For the text-containing cell, return its midpoint in (x, y) coordinate format. 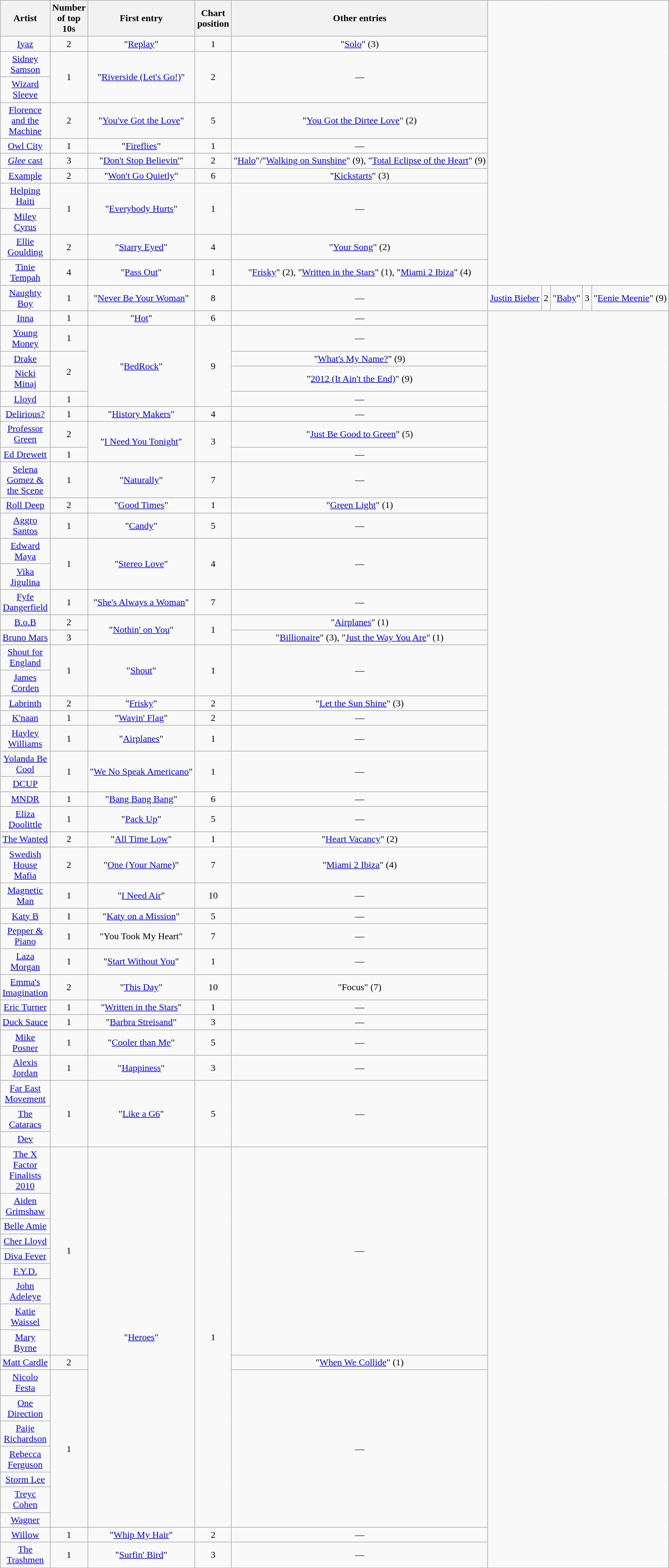
Drake (25, 359)
"Airplanes" (141, 739)
"We No Speak Americano" (141, 771)
"She's Always a Woman" (141, 602)
"Wavin' Flag" (141, 718)
Florence and the Machine (25, 120)
Vika Jigulina (25, 576)
Eliza Doolittle (25, 819)
"Happiness" (141, 1068)
Dev (25, 1139)
"What's My Name?" (9) (360, 359)
Roll Deep (25, 505)
One Direction (25, 1408)
"You Took My Heart" (141, 936)
Swedish House Mafia (25, 865)
"Green Light" (1) (360, 505)
Justin Bieber (515, 298)
"Let the Sun Shine" (3) (360, 703)
"Start Without You" (141, 961)
"Baby" (567, 298)
"Frisky" (141, 703)
Duck Sauce (25, 1022)
The Trashmen (25, 1555)
"History Makers" (141, 414)
"Katy on a Mission" (141, 916)
"I Need Air" (141, 895)
Tinie Tempah (25, 272)
Sidney Samson (25, 64)
"Just Be Good to Green" (5) (360, 434)
"Whip My Hair" (141, 1535)
K'naan (25, 718)
"Kickstarts" (3) (360, 176)
Matt Cardle (25, 1363)
Eric Turner (25, 1007)
"Surfin' Bird" (141, 1555)
Labrinth (25, 703)
Example (25, 176)
"Nothin' on You" (141, 630)
Aggro Santos (25, 525)
Glee cast (25, 161)
"Naturally" (141, 480)
"BedRock" (141, 366)
Diva Fever (25, 1256)
Belle Amie (25, 1226)
"Bang Bang Bang" (141, 799)
Katy B (25, 916)
Other entries (360, 18)
Owl City (25, 146)
Emma's Imagination (25, 987)
Lloyd (25, 399)
Selena Gomez & the Scene (25, 480)
"Hot" (141, 318)
First entry (141, 18)
B.o.B (25, 622)
Professor Green (25, 434)
"Good Times" (141, 505)
The X Factor Finalists 2010 (25, 1170)
"Pass Out" (141, 272)
"Fireflies" (141, 146)
Wizard Sleeve (25, 89)
"Candy" (141, 525)
9 (213, 366)
"One (Your Name)" (141, 865)
"I Need You Tonight" (141, 441)
"Never Be Your Woman" (141, 298)
"Barbra Streisand" (141, 1022)
Aiden Grimshaw (25, 1206)
Artist (25, 18)
Naughty Boy (25, 298)
"Your Song" (2) (360, 247)
Nicki Minaj (25, 379)
Nicolo Festa (25, 1383)
"Solo" (3) (360, 44)
"Riverside (Let's Go!)" (141, 77)
"Focus" (7) (360, 987)
John Adeleye (25, 1291)
James Corden (25, 683)
Storm Lee (25, 1479)
Pepper & Piano (25, 936)
Helping Haiti (25, 196)
Alexis Jordan (25, 1068)
The Cataracs (25, 1119)
"Everybody Hurts" (141, 209)
"Won't Go Quietly" (141, 176)
"Frisky" (2), "Written in the Stars" (1), "Miami 2 Ibiza" (4) (360, 272)
"Cooler than Me" (141, 1043)
"Eenie Meenie" (9) (630, 298)
"Billionaire" (3), "Just the Way You Are" (1) (360, 637)
Chart position (213, 18)
Willow (25, 1535)
"When We Collide" (1) (360, 1363)
Delirious? (25, 414)
Young Money (25, 339)
Laza Morgan (25, 961)
Ed Drewett (25, 454)
"You've Got the Love" (141, 120)
"Replay" (141, 44)
Bruno Mars (25, 637)
The Wanted (25, 839)
MNDR (25, 799)
Mike Posner (25, 1043)
Number of top 10s (69, 18)
Mary Byrne (25, 1342)
Yolanda Be Cool (25, 764)
Magnetic Man (25, 895)
Treyc Cohen (25, 1500)
"Miami 2 Ibiza" (4) (360, 865)
"Don't Stop Believin'" (141, 161)
Inna (25, 318)
"Starry Eyed" (141, 247)
"Stereo Love" (141, 564)
Paije Richardson (25, 1434)
"Heroes" (141, 1337)
Cher Lloyd (25, 1241)
"Airplanes" (1) (360, 622)
8 (213, 298)
Edward Maya (25, 551)
Hayley Williams (25, 739)
Katie Waissel (25, 1316)
"Shout" (141, 670)
F.Y.D. (25, 1271)
DCUP (25, 784)
"Like a G6" (141, 1114)
Rebecca Ferguson (25, 1459)
"Written in the Stars" (141, 1007)
"Heart Vacancy" (2) (360, 839)
Iyaz (25, 44)
Ellie Goulding (25, 247)
"2012 (It Ain't the End)" (9) (360, 379)
"All Time Low" (141, 839)
Fyfe Dangerfield (25, 602)
"Pack Up" (141, 819)
Shout for England (25, 658)
"This Day" (141, 987)
"You Got the Dirtee Love" (2) (360, 120)
Far East Movement (25, 1094)
Miley Cyrus (25, 221)
Wagner (25, 1520)
"Halo"/"Walking on Sunshine" (9), "Total Eclipse of the Heart" (9) (360, 161)
